Determine the [X, Y] coordinate at the center of the cell enclosing the given text.  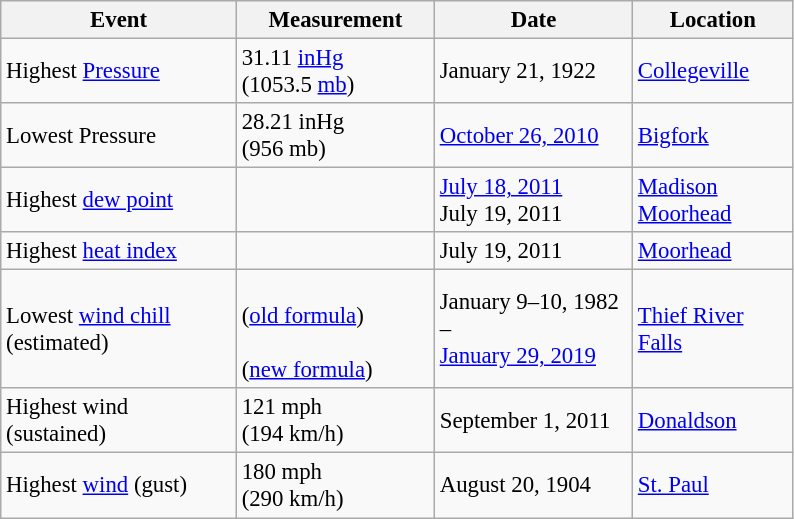
St. Paul [714, 486]
July 19, 2011 [533, 251]
January 9–10, 1982 –January 29, 2019 [533, 330]
Highest heat index [119, 251]
Highest wind (sustained) [119, 420]
28.21 inHg (956 mb) [335, 136]
September 1, 2011 [533, 420]
Collegeville [714, 72]
January 21, 1922 [533, 72]
31.11 inHg (1053.5 mb) [335, 72]
Lowest Pressure [119, 136]
Bigfork [714, 136]
(old formula)(new formula) [335, 330]
180 mph (290 km/h) [335, 486]
July 18, 2011 July 19, 2011 [533, 200]
Highest dew point [119, 200]
Date [533, 20]
Donaldson [714, 420]
Lowest wind chill (estimated) [119, 330]
Measurement [335, 20]
August 20, 1904 [533, 486]
Highest Pressure [119, 72]
MadisonMoorhead [714, 200]
Thief River Falls [714, 330]
Highest wind (gust) [119, 486]
Location [714, 20]
Moorhead [714, 251]
121 mph (194 km/h) [335, 420]
Event [119, 20]
October 26, 2010 [533, 136]
